Locate the cell with the specified text and output its (x, y) center coordinate. 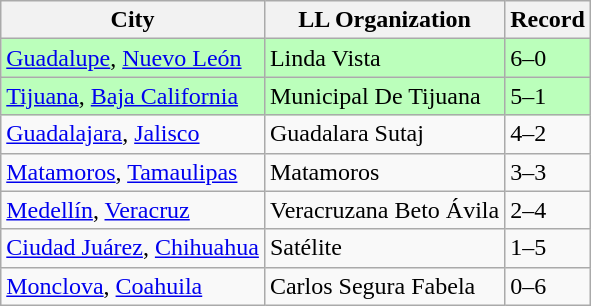
6–0 (548, 58)
2–4 (548, 210)
Record (548, 20)
LL Organization (384, 20)
Matamoros (384, 172)
Guadalupe, Nuevo León (133, 58)
Tijuana, Baja California (133, 96)
3–3 (548, 172)
Guadalara Sutaj (384, 134)
Linda Vista (384, 58)
City (133, 20)
5–1 (548, 96)
Guadalajara, Jalisco (133, 134)
Monclova, Coahuila (133, 286)
1–5 (548, 248)
Carlos Segura Fabela (384, 286)
Ciudad Juárez, Chihuahua (133, 248)
Satélite (384, 248)
0–6 (548, 286)
Medellín, Veracruz (133, 210)
4–2 (548, 134)
Matamoros, Tamaulipas (133, 172)
Municipal De Tijuana (384, 96)
Veracruzana Beto Ávila (384, 210)
